Determine the (X, Y) coordinate at the center of the cell enclosing the given text.  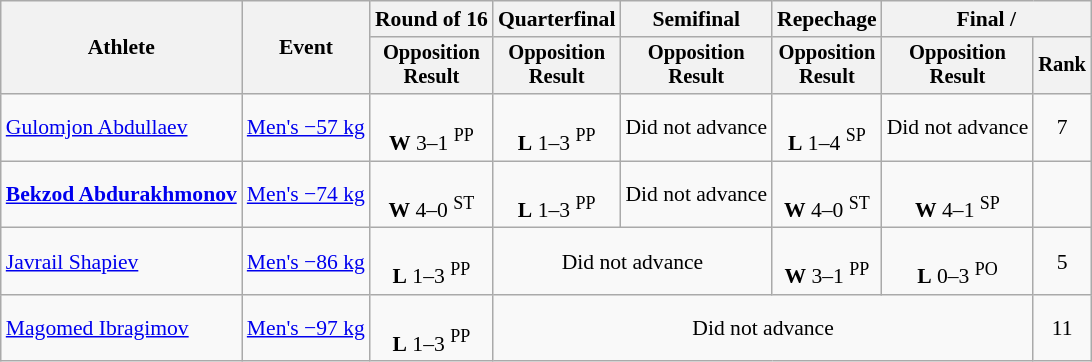
Semifinal (696, 19)
Rank (1062, 66)
Event (306, 48)
Round of 16 (432, 19)
Men's −74 kg (306, 194)
Gulomjon Abdullaev (122, 128)
Magomed Ibragimov (122, 328)
7 (1062, 128)
Men's −97 kg (306, 328)
Javrail Shapiev (122, 262)
Men's −86 kg (306, 262)
Repechage (827, 19)
Men's −57 kg (306, 128)
11 (1062, 328)
W 4–1 SP (958, 194)
L 1–4 SP (827, 128)
5 (1062, 262)
L 0–3 PO (958, 262)
Bekzod Abdurakhmonov (122, 194)
Athlete (122, 48)
Final / (986, 19)
Quarterfinal (557, 19)
